Determine the (X, Y) coordinate at the center of the cell enclosing the given text.  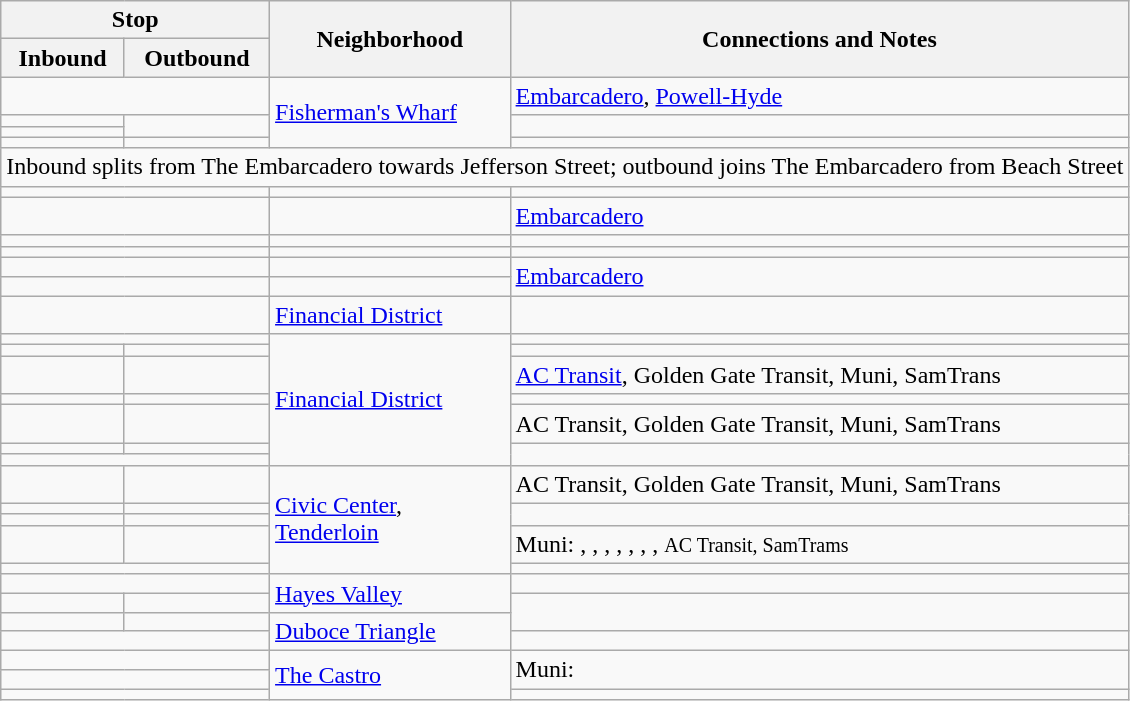
Duboce Triangle (390, 631)
Fisherman's Wharf (390, 112)
Hayes Valley (390, 593)
Inbound (63, 58)
Outbound (196, 58)
Neighborhood (390, 39)
Embarcadero, Powell-Hyde (820, 96)
Muni: , , , , , , , AC Transit, SamTrams (820, 544)
The Castro (390, 674)
Stop (136, 20)
Muni: (820, 669)
Connections and Notes (820, 39)
Inbound splits from The Embarcadero towards Jefferson Street; outbound joins The Embarcadero from Beach Street (565, 167)
Civic Center,Tenderloin (390, 520)
